Provide the [X, Y] coordinate of the cell's center where the given text is located.  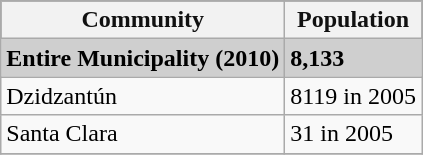
8,133 [354, 58]
Population [354, 20]
8119 in 2005 [354, 96]
Community [143, 20]
Dzidzantún [143, 96]
31 in 2005 [354, 134]
Entire Municipality (2010) [143, 58]
Santa Clara [143, 134]
